Identify which cell holds the provided text, then report its (X, Y) central coordinate. 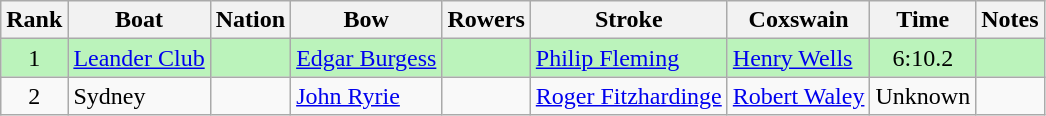
6:10.2 (923, 58)
Henry Wells (798, 58)
Leander Club (139, 58)
Unknown (923, 96)
Time (923, 20)
2 (34, 96)
Nation (250, 20)
Stroke (628, 20)
Bow (366, 20)
Sydney (139, 96)
Philip Fleming (628, 58)
Notes (1010, 20)
Boat (139, 20)
Rowers (486, 20)
Roger Fitzhardinge (628, 96)
John Ryrie (366, 96)
Edgar Burgess (366, 58)
Coxswain (798, 20)
Rank (34, 20)
1 (34, 58)
Robert Waley (798, 96)
